Scan for the cell matching the given text and deliver its [x, y] coordinate at center. 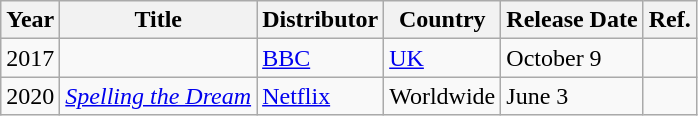
Worldwide [442, 96]
Ref. [670, 20]
October 9 [572, 58]
Country [442, 20]
June 3 [572, 96]
Distributor [320, 20]
Netflix [320, 96]
Year [30, 20]
BBC [320, 58]
UK [442, 58]
Release Date [572, 20]
2017 [30, 58]
2020 [30, 96]
Title [158, 20]
Spelling the Dream [158, 96]
